Output the [x, y] coordinate of the center of the cell containing the given text.  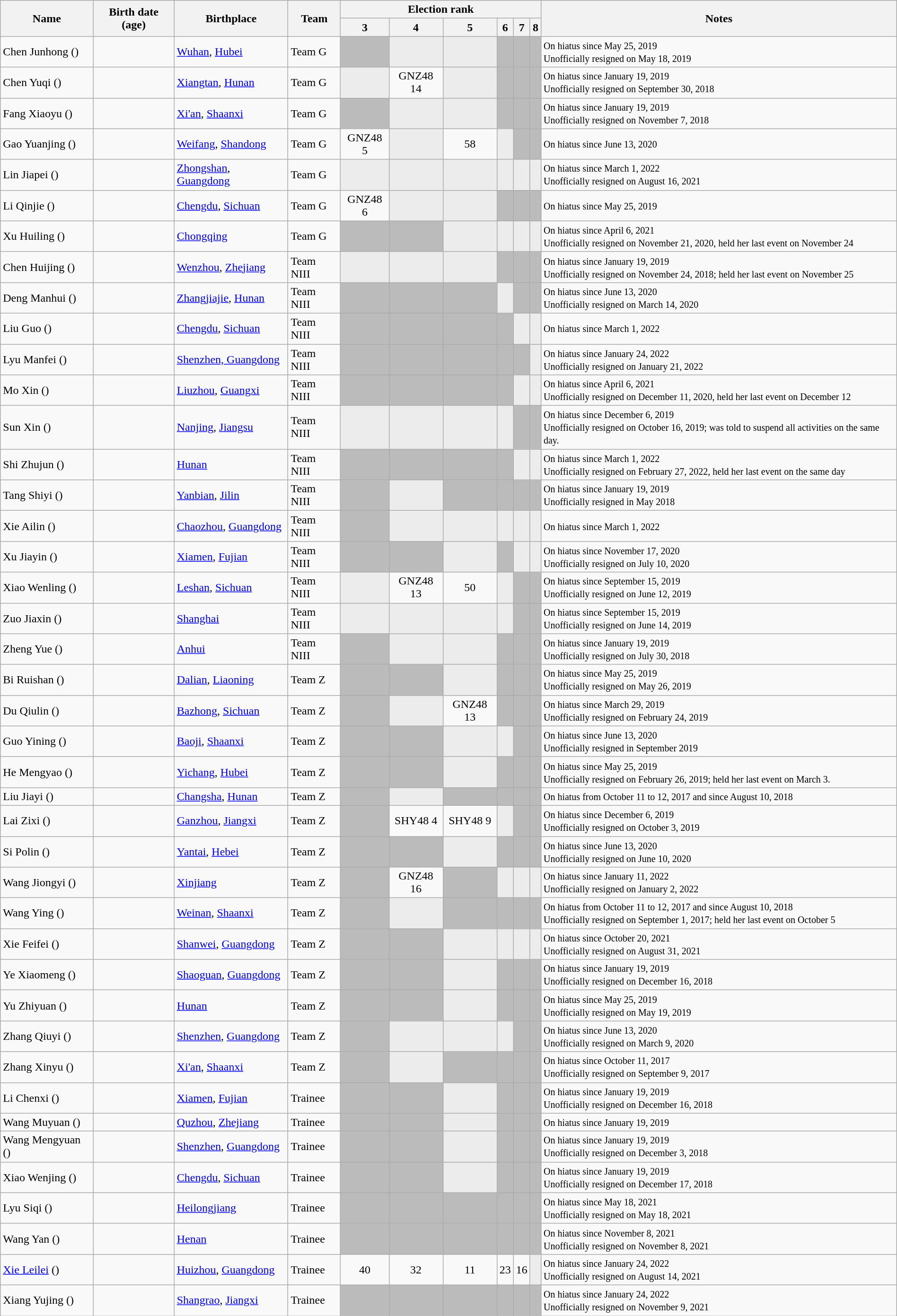
On hiatus since January 19, 2019Unofficially resigned on December 17, 2018 [719, 1177]
On hiatus since September 15, 2019Unofficially resigned on June 14, 2019 [719, 619]
Zuo Jiaxin () [47, 619]
Shaoguan, Guangdong [231, 975]
23 [505, 1269]
GNZ48 6 [365, 205]
58 [470, 144]
Wuhan, Hubei [231, 52]
Zhangjiajie, Hunan [231, 298]
Heilongjiang [231, 1208]
4 [416, 27]
Xie Ailin () [47, 526]
On hiatus since January 24, 2022Unofficially resigned on August 14, 2021 [719, 1269]
Wang Jiongyi () [47, 882]
Wang Muyuan () [47, 1122]
Quzhou, Zhejiang [231, 1122]
On hiatus since May 25, 2019Unofficially resigned on May 26, 2019 [719, 680]
On hiatus since April 6, 2021Unofficially resigned on November 21, 2020, held her last event on November 24 [719, 236]
On hiatus since June 13, 2020Unofficially resigned in September 2019 [719, 741]
Fang Xiaoyu () [47, 113]
Lai Zixi () [47, 821]
On hiatus since March 1, 2022Unofficially resigned on August 16, 2021 [719, 175]
Changsha, Hunan [231, 796]
On hiatus since January 19, 2019Unofficially resigned on December 3, 2018 [719, 1146]
40 [365, 1269]
Wang Yan () [47, 1239]
Lin Jiapei () [47, 175]
GNZ48 5 [365, 144]
Chaozhou, Guangdong [231, 526]
Anhui [231, 649]
Xie Feifei () [47, 944]
On hiatus since January 19, 2019Unofficially resigned on November 24, 2018; held her last event on November 25 [719, 267]
Wang Ying () [47, 914]
Xiao Wenjing () [47, 1177]
Zheng Yue () [47, 649]
Chen Yuqi () [47, 82]
6 [505, 27]
Liu Guo () [47, 328]
On hiatus since June 13, 2020Unofficially resigned on March 9, 2020 [719, 1037]
On hiatus since January 19, 2019 [719, 1122]
3 [365, 27]
Henan [231, 1239]
Birth date (age) [133, 18]
Weifang, Shandong [231, 144]
Yu Zhiyuan () [47, 1005]
Shanghai [231, 619]
Ganzhou, Jiangxi [231, 821]
SHY48 9 [470, 821]
Du Qiulin () [47, 710]
Xie Leilei () [47, 1269]
On hiatus since March 29, 2019Unofficially resigned on February 24, 2019 [719, 710]
On hiatus since January 19, 2019Unofficially resigned on July 30, 2018 [719, 649]
Lyu Manfei () [47, 359]
8 [536, 27]
50 [470, 587]
Xu Jiayin () [47, 557]
Chen Huijing () [47, 267]
Dalian, Liaoning [231, 680]
On hiatus from October 11 to 12, 2017 and since August 10, 2018Unofficially resigned on September 1, 2017; held her last event on October 5 [719, 914]
Wenzhou, Zhejiang [231, 267]
Birthplace [231, 18]
GNZ48 14 [416, 82]
On hiatus since December 6, 2019Unofficially resigned on October 3, 2019 [719, 821]
On hiatus since January 19, 2019Unofficially resigned on September 30, 2018 [719, 82]
On hiatus since April 6, 2021Unofficially resigned on December 11, 2020, held her last event on December 12 [719, 391]
Name [47, 18]
16 [521, 1269]
On hiatus since June 13, 2020 [719, 144]
Xiangtan, Hunan [231, 82]
Mo Xin () [47, 391]
Election rank [441, 9]
Si Polin () [47, 851]
On hiatus since December 6, 2019Unofficially resigned on October 16, 2019; was told to suspend all activities on the same day. [719, 427]
32 [416, 1269]
SHY48 4 [416, 821]
5 [470, 27]
Yanbian, Jilin [231, 496]
Baoji, Shaanxi [231, 741]
He Mengyao () [47, 772]
Guo Yining () [47, 741]
Li Chenxi () [47, 1098]
Zhang Xinyu () [47, 1067]
Notes [719, 18]
Tang Shiyi () [47, 496]
Shi Zhujun () [47, 464]
Chongqing [231, 236]
Xu Huiling () [47, 236]
GNZ48 16 [416, 882]
On hiatus since November 8, 2021Unofficially resigned on November 8, 2021 [719, 1239]
Huizhou, Guangdong [231, 1269]
On hiatus since October 20, 2021Unofficially resigned on August 31, 2021 [719, 944]
Yantai, Hebei [231, 851]
On hiatus since October 11, 2017Unofficially resigned on September 9, 2017 [719, 1067]
Xiang Yujing () [47, 1300]
Gao Yuanjing () [47, 144]
On hiatus since January 19, 2019Unofficially resigned in May 2018 [719, 496]
On hiatus since November 17, 2020Unofficially resigned on July 10, 2020 [719, 557]
On hiatus since May 18, 2021Unofficially resigned on May 18, 2021 [719, 1208]
On hiatus since June 13, 2020Unofficially resigned on March 14, 2020 [719, 298]
On hiatus since January 24, 2022Unofficially resigned on January 21, 2022 [719, 359]
Zhang Qiuyi () [47, 1037]
Xinjiang [231, 882]
On hiatus from October 11 to 12, 2017 and since August 10, 2018 [719, 796]
11 [470, 1269]
Liu Jiayi () [47, 796]
Xiao Wenling () [47, 587]
Team [314, 18]
On hiatus since January 19, 2019Unofficially resigned on November 7, 2018 [719, 113]
Lyu Siqi () [47, 1208]
Weinan, Shaanxi [231, 914]
Chen Junhong () [47, 52]
On hiatus since June 13, 2020Unofficially resigned on June 10, 2020 [719, 851]
On hiatus since January 24, 2022Unofficially resigned on November 9, 2021 [719, 1300]
Shangrao, Jiangxi [231, 1300]
On hiatus since March 1, 2022Unofficially resigned on February 27, 2022, held her last event on the same day [719, 464]
Bi Ruishan () [47, 680]
Leshan, Sichuan [231, 587]
On hiatus since May 25, 2019Unofficially resigned on May 18, 2019 [719, 52]
Deng Manhui () [47, 298]
On hiatus since May 25, 2019Unofficially resigned on May 19, 2019 [719, 1005]
Shanwei, Guangdong [231, 944]
Zhongshan, Guangdong [231, 175]
Wang Mengyuan () [47, 1146]
On hiatus since September 15, 2019Unofficially resigned on June 12, 2019 [719, 587]
On hiatus since January 11, 2022Unofficially resigned on January 2, 2022 [719, 882]
7 [521, 27]
Liuzhou, Guangxi [231, 391]
Bazhong, Sichuan [231, 710]
Nanjing, Jiangsu [231, 427]
On hiatus since May 25, 2019 [719, 205]
Ye Xiaomeng () [47, 975]
On hiatus since May 25, 2019Unofficially resigned on February 26, 2019; held her last event on March 3. [719, 772]
Sun Xin () [47, 427]
Li Qinjie () [47, 205]
Yichang, Hubei [231, 772]
